Determine the [X, Y] coordinate at the center of the cell enclosing the given text.  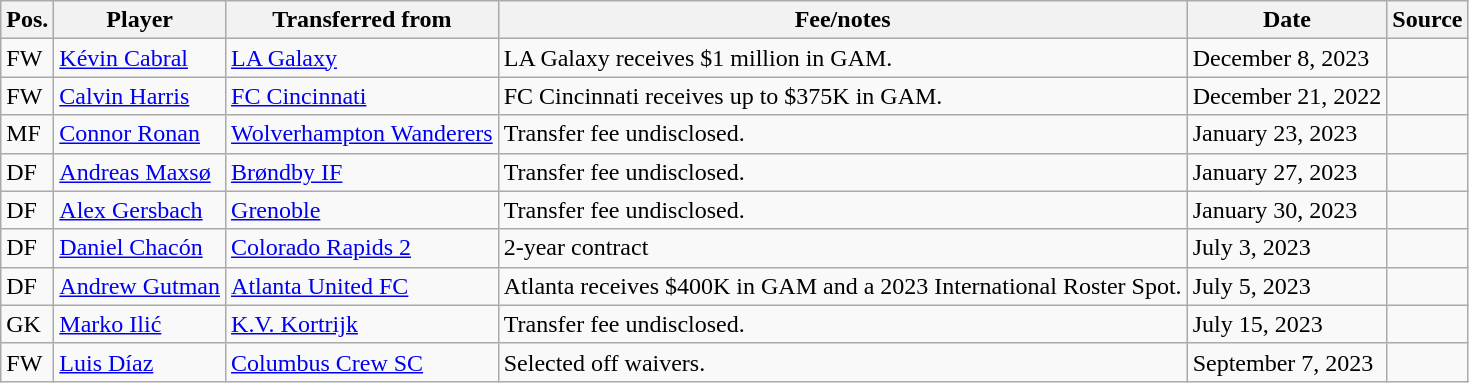
Atlanta receives $400K in GAM and a 2023 International Roster Spot. [842, 286]
Pos. [28, 20]
December 8, 2023 [1287, 58]
Connor Ronan [140, 134]
Wolverhampton Wanderers [362, 134]
Date [1287, 20]
K.V. Kortrijk [362, 324]
September 7, 2023 [1287, 362]
Selected off waivers. [842, 362]
Andreas Maxsø [140, 172]
FC Cincinnati receives up to $375K in GAM. [842, 96]
LA Galaxy receives $1 million in GAM. [842, 58]
Kévin Cabral [140, 58]
Source [1428, 20]
LA Galaxy [362, 58]
Luis Díaz [140, 362]
Andrew Gutman [140, 286]
MF [28, 134]
Fee/notes [842, 20]
Transferred from [362, 20]
July 3, 2023 [1287, 248]
December 21, 2022 [1287, 96]
Brøndby IF [362, 172]
Grenoble [362, 210]
July 5, 2023 [1287, 286]
Calvin Harris [140, 96]
January 27, 2023 [1287, 172]
Marko Ilić [140, 324]
January 30, 2023 [1287, 210]
FC Cincinnati [362, 96]
January 23, 2023 [1287, 134]
Alex Gersbach [140, 210]
Daniel Chacón [140, 248]
Atlanta United FC [362, 286]
July 15, 2023 [1287, 324]
GK [28, 324]
2-year contract [842, 248]
Player [140, 20]
Columbus Crew SC [362, 362]
Colorado Rapids 2 [362, 248]
